Provide the (X, Y) coordinate of the cell's center where the given text is located.  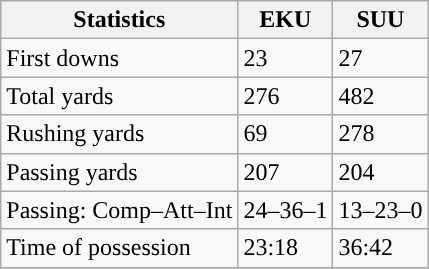
207 (286, 172)
Passing: Comp–Att–Int (120, 210)
Total yards (120, 96)
Time of possession (120, 248)
36:42 (380, 248)
EKU (286, 20)
24–36–1 (286, 210)
276 (286, 96)
Passing yards (120, 172)
482 (380, 96)
Rushing yards (120, 134)
First downs (120, 58)
27 (380, 58)
204 (380, 172)
23 (286, 58)
Statistics (120, 20)
13–23–0 (380, 210)
23:18 (286, 248)
278 (380, 134)
SUU (380, 20)
69 (286, 134)
